For the text-containing cell, return its midpoint in [x, y] coordinate format. 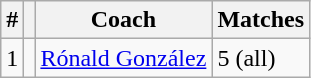
Coach [124, 20]
# [12, 20]
1 [12, 58]
5 (all) [261, 58]
Rónald González [124, 58]
Matches [261, 20]
